Locate the cell with the specified text and output its [x, y] center coordinate. 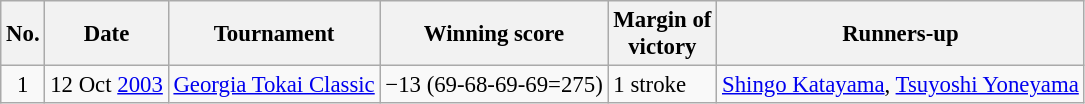
Tournament [274, 34]
12 Oct 2003 [106, 85]
1 stroke [662, 85]
Georgia Tokai Classic [274, 85]
1 [23, 85]
−13 (69-68-69-69=275) [494, 85]
Winning score [494, 34]
Runners-up [900, 34]
Shingo Katayama, Tsuyoshi Yoneyama [900, 85]
No. [23, 34]
Date [106, 34]
Margin ofvictory [662, 34]
